Capture the cell that displays the provided text and extract its (x, y) central coordinate. 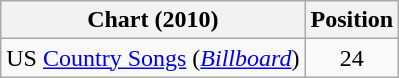
US Country Songs (Billboard) (153, 58)
Position (352, 20)
24 (352, 58)
Chart (2010) (153, 20)
